Search for the cell housing the specified text and yield its (x, y) center coordinate. 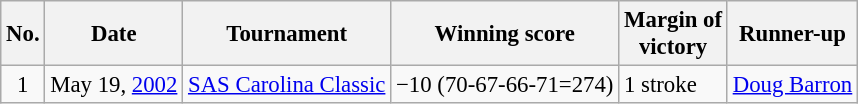
No. (23, 34)
Tournament (287, 34)
−10 (70-67-66-71=274) (505, 85)
1 (23, 85)
Doug Barron (792, 85)
Winning score (505, 34)
Date (114, 34)
Runner-up (792, 34)
SAS Carolina Classic (287, 85)
Margin ofvictory (674, 34)
May 19, 2002 (114, 85)
1 stroke (674, 85)
